For the text-containing cell, return its midpoint in [X, Y] coordinate format. 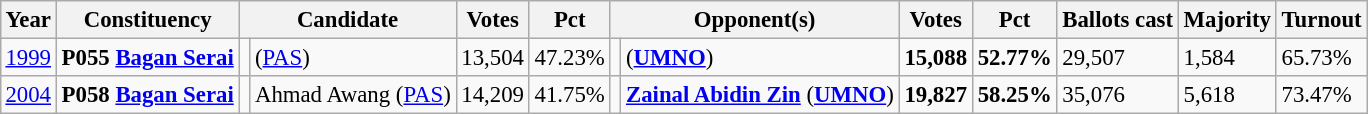
Constituency [148, 20]
1999 [28, 57]
2004 [28, 95]
29,507 [1118, 57]
65.73% [1322, 57]
35,076 [1118, 95]
15,088 [936, 57]
P055 Bagan Serai [148, 57]
(UMNO) [760, 57]
Turnout [1322, 20]
19,827 [936, 95]
Ahmad Awang (PAS) [353, 95]
41.75% [570, 95]
47.23% [570, 57]
13,504 [492, 57]
73.47% [1322, 95]
P058 Bagan Serai [148, 95]
Majority [1227, 20]
(PAS) [353, 57]
Opponent(s) [754, 20]
Candidate [348, 20]
52.77% [1014, 57]
5,618 [1227, 95]
Year [28, 20]
58.25% [1014, 95]
Zainal Abidin Zin (UMNO) [760, 95]
14,209 [492, 95]
Ballots cast [1118, 20]
1,584 [1227, 57]
